Determine the (X, Y) coordinate at the center of the cell enclosing the given text.  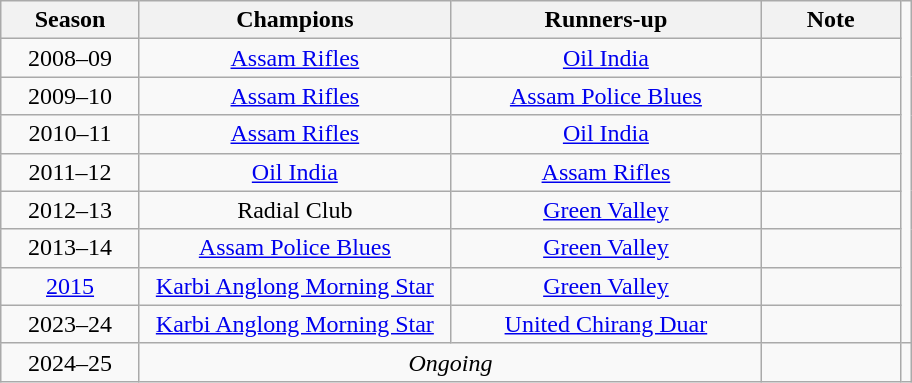
2023–24 (70, 324)
Note (830, 20)
2010–11 (70, 134)
2008–09 (70, 58)
2024–25 (70, 362)
Season (70, 20)
2009–10 (70, 96)
2013–14 (70, 248)
2011–12 (70, 172)
2012–13 (70, 210)
2015 (70, 286)
Runners-up (606, 20)
Champions (294, 20)
Radial Club (294, 210)
United Chirang Duar (606, 324)
Ongoing (450, 362)
